Find where the given text appears and provide that cell's center as [x, y] coordinate. 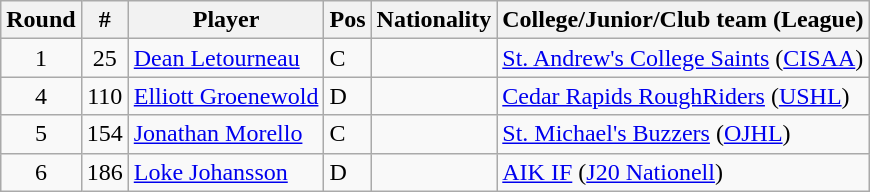
Dean Letourneau [226, 58]
Elliott Groenewold [226, 96]
St. Michael's Buzzers (OJHL) [683, 134]
St. Andrew's College Saints (CISAA) [683, 58]
# [104, 20]
110 [104, 96]
Pos [348, 20]
Nationality [434, 20]
Cedar Rapids RoughRiders (USHL) [683, 96]
1 [41, 58]
25 [104, 58]
Player [226, 20]
Jonathan Morello [226, 134]
5 [41, 134]
6 [41, 172]
154 [104, 134]
College/Junior/Club team (League) [683, 20]
4 [41, 96]
Loke Johansson [226, 172]
Round [41, 20]
186 [104, 172]
AIK IF (J20 Nationell) [683, 172]
